Locate the cell with the specified text and output its (X, Y) center coordinate. 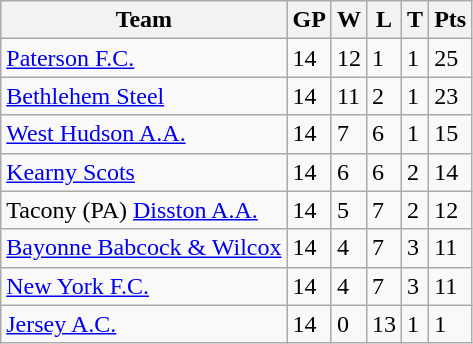
Bethlehem Steel (144, 96)
L (384, 20)
5 (348, 210)
T (416, 20)
0 (348, 324)
15 (450, 134)
W (348, 20)
Kearny Scots (144, 172)
25 (450, 58)
Pts (450, 20)
Tacony (PA) Disston A.A. (144, 210)
23 (450, 96)
New York F.C. (144, 286)
GP (309, 20)
13 (384, 324)
Bayonne Babcock & Wilcox (144, 248)
Jersey A.C. (144, 324)
Paterson F.C. (144, 58)
Team (144, 20)
West Hudson A.A. (144, 134)
